Pinpoint the cell where the given text exists, returning its (x, y) midpoint coordinate. 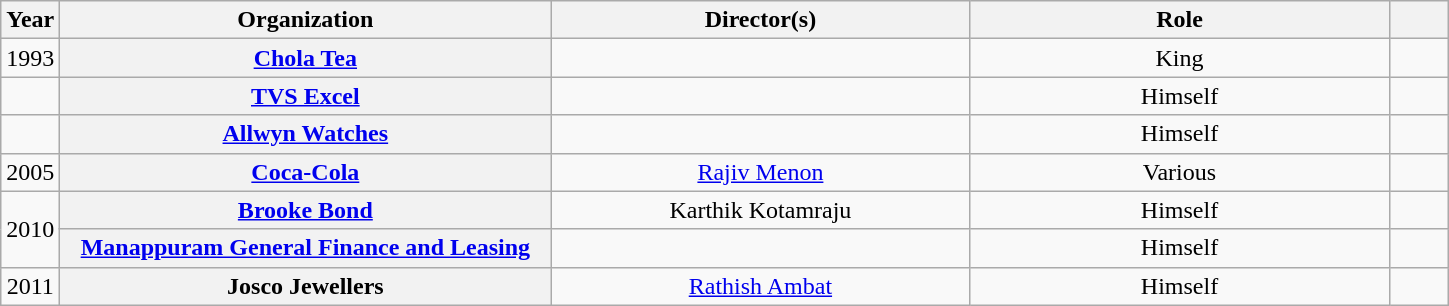
Director(s) (760, 20)
Chola Tea (306, 58)
Josco Jewellers (306, 286)
Rathish Ambat (760, 286)
Role (1180, 20)
Karthik Kotamraju (760, 210)
2011 (30, 286)
TVS Excel (306, 96)
King (1180, 58)
Manappuram General Finance and Leasing (306, 248)
1993 (30, 58)
Brooke Bond (306, 210)
Rajiv Menon (760, 172)
2010 (30, 229)
Allwyn Watches (306, 134)
Organization (306, 20)
Coca-Cola (306, 172)
2005 (30, 172)
Various (1180, 172)
Year (30, 20)
